Return the [x, y] coordinate for the center point of the cell that contains the specified text.  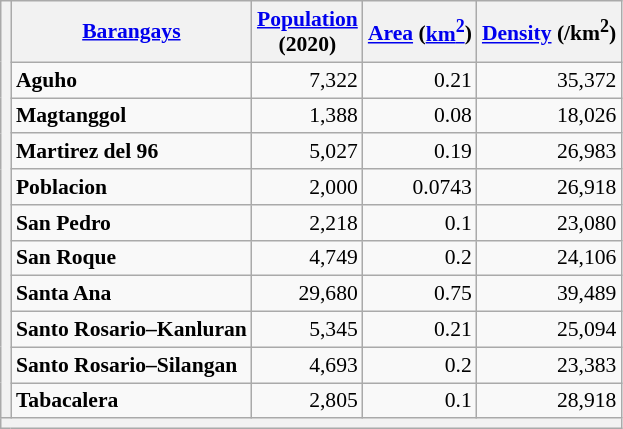
2,218 [308, 223]
28,918 [549, 401]
Population(2020) [308, 32]
18,026 [549, 116]
Martirez del 96 [132, 152]
Poblacion [132, 187]
Tabacalera [132, 401]
26,983 [549, 152]
26,918 [549, 187]
0.75 [420, 294]
5,027 [308, 152]
23,383 [549, 365]
4,693 [308, 365]
24,106 [549, 258]
0.19 [420, 152]
35,372 [549, 80]
4,749 [308, 258]
Aguho [132, 80]
1,388 [308, 116]
Area (km2) [420, 32]
2,805 [308, 401]
0.0743 [420, 187]
29,680 [308, 294]
7,322 [308, 80]
Barangays [132, 32]
Magtanggol [132, 116]
0.08 [420, 116]
San Pedro [132, 223]
23,080 [549, 223]
25,094 [549, 330]
San Roque [132, 258]
2,000 [308, 187]
Santo Rosario–Silangan [132, 365]
Santo Rosario–Kanluran [132, 330]
Density (/km2) [549, 32]
5,345 [308, 330]
39,489 [549, 294]
Santa Ana [132, 294]
